Find where the given text appears and provide that cell's center as (x, y) coordinate. 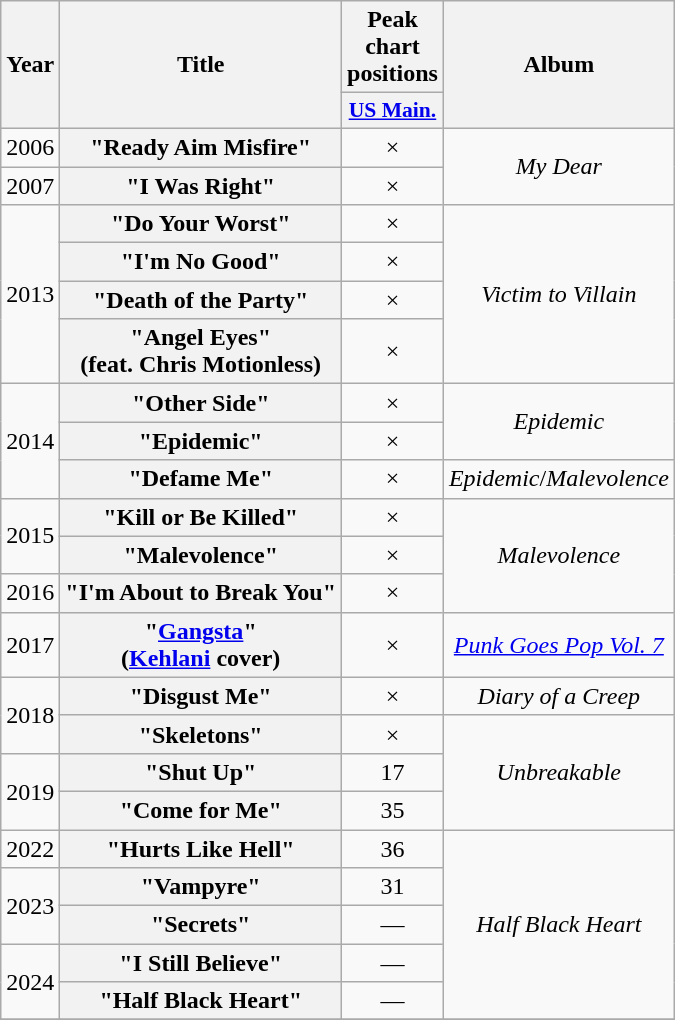
2015 (30, 536)
Album (558, 65)
2006 (30, 147)
"Shut Up" (201, 772)
2023 (30, 906)
"Epidemic" (201, 441)
US Main. (393, 111)
31 (393, 887)
2014 (30, 441)
"I'm About to Break You" (201, 593)
"Kill or Be Killed" (201, 517)
Punk Goes Pop Vol. 7 (558, 644)
"Other Side" (201, 403)
2007 (30, 185)
"Vampyre" (201, 887)
"Malevolence" (201, 555)
Epidemic (558, 422)
Diary of a Creep (558, 696)
Epidemic/Malevolence (558, 479)
2022 (30, 849)
"Ready Aim Misfire" (201, 147)
Victim to Villain (558, 294)
Unbreakable (558, 772)
"I Still Believe" (201, 963)
36 (393, 849)
"Hurts Like Hell" (201, 849)
Peak chart positions (393, 47)
"I Was Right" (201, 185)
17 (393, 772)
2017 (30, 644)
35 (393, 810)
"Angel Eyes"(feat. Chris Motionless) (201, 352)
Title (201, 65)
2013 (30, 294)
"Skeletons" (201, 734)
"Half Black Heart" (201, 1001)
"I'm No Good" (201, 262)
"Defame Me" (201, 479)
2016 (30, 593)
2019 (30, 791)
"Come for Me" (201, 810)
My Dear (558, 166)
"Secrets" (201, 925)
Year (30, 65)
"Do Your Worst" (201, 224)
Half Black Heart (558, 925)
"Death of the Party" (201, 300)
"Gangsta"(Kehlani cover) (201, 644)
2024 (30, 982)
2018 (30, 715)
"Disgust Me" (201, 696)
Malevolence (558, 555)
